For the text-containing cell, return its midpoint in (x, y) coordinate format. 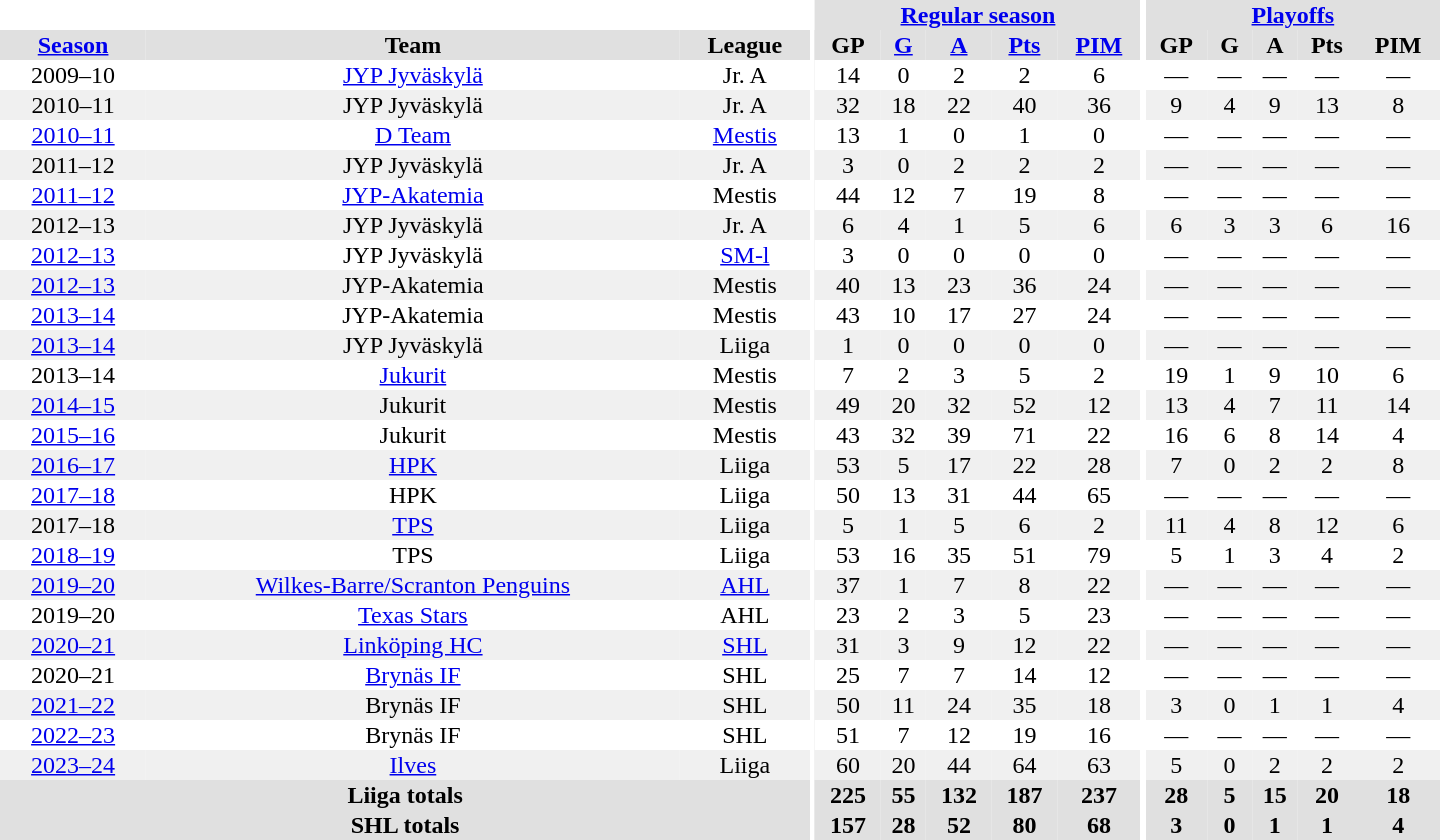
60 (848, 765)
Ilves (412, 765)
SHL totals (405, 825)
2016–17 (73, 465)
D Team (412, 135)
27 (1025, 315)
37 (848, 585)
65 (1098, 495)
39 (959, 435)
237 (1098, 795)
Season (73, 45)
132 (959, 795)
Regular season (978, 15)
80 (1025, 825)
Texas Stars (412, 615)
68 (1098, 825)
64 (1025, 765)
157 (848, 825)
225 (848, 795)
2014–15 (73, 405)
63 (1098, 765)
2022–23 (73, 735)
2009–10 (73, 75)
Linköping HC (412, 645)
Liiga totals (405, 795)
187 (1025, 795)
League (746, 45)
2021–22 (73, 705)
49 (848, 405)
Team (412, 45)
25 (848, 675)
79 (1098, 555)
71 (1025, 435)
2018–19 (73, 555)
2015–16 (73, 435)
15 (1274, 795)
Playoffs (1293, 15)
Wilkes-Barre/Scranton Penguins (412, 585)
SM-l (746, 255)
55 (904, 795)
2023–24 (73, 765)
